Extract the [X, Y] coordinate from the center of the cell holding the provided text.  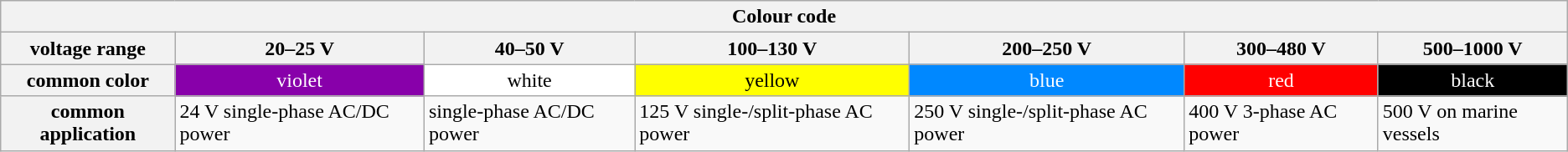
100–130 V [772, 48]
24 V single-phase AC/DC power [300, 124]
violet [300, 80]
400 V 3-phase AC power [1282, 124]
single-phase AC/DC power [529, 124]
40–50 V [529, 48]
voltage range [88, 48]
common color [88, 80]
500–1000 V [1473, 48]
125 V single-/split-phase AC power [772, 124]
250 V single-/split-phase AC power [1047, 124]
500 V on marine vessels [1473, 124]
common application [88, 124]
200–250 V [1047, 48]
300–480 V [1282, 48]
Colour code [784, 17]
20–25 V [300, 48]
red [1282, 80]
white [529, 80]
yellow [772, 80]
black [1473, 80]
blue [1047, 80]
